Return [X, Y] of the center of cell containing provided text 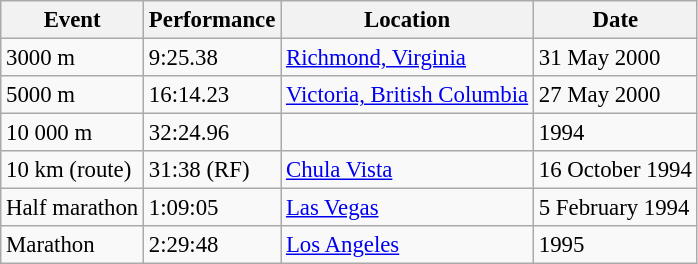
Los Angeles [408, 245]
Event [72, 20]
5 February 1994 [615, 208]
16 October 1994 [615, 170]
Marathon [72, 245]
5000 m [72, 95]
31:38 (RF) [212, 170]
Location [408, 20]
1994 [615, 133]
Chula Vista [408, 170]
10 km (route) [72, 170]
Half marathon [72, 208]
10 000 m [72, 133]
31 May 2000 [615, 58]
3000 m [72, 58]
Victoria, British Columbia [408, 95]
1995 [615, 245]
1:09:05 [212, 208]
32:24.96 [212, 133]
16:14.23 [212, 95]
Richmond, Virginia [408, 58]
27 May 2000 [615, 95]
Date [615, 20]
2:29:48 [212, 245]
Performance [212, 20]
9:25.38 [212, 58]
Las Vegas [408, 208]
